Scan for the cell matching the given text and deliver its (X, Y) coordinate at center. 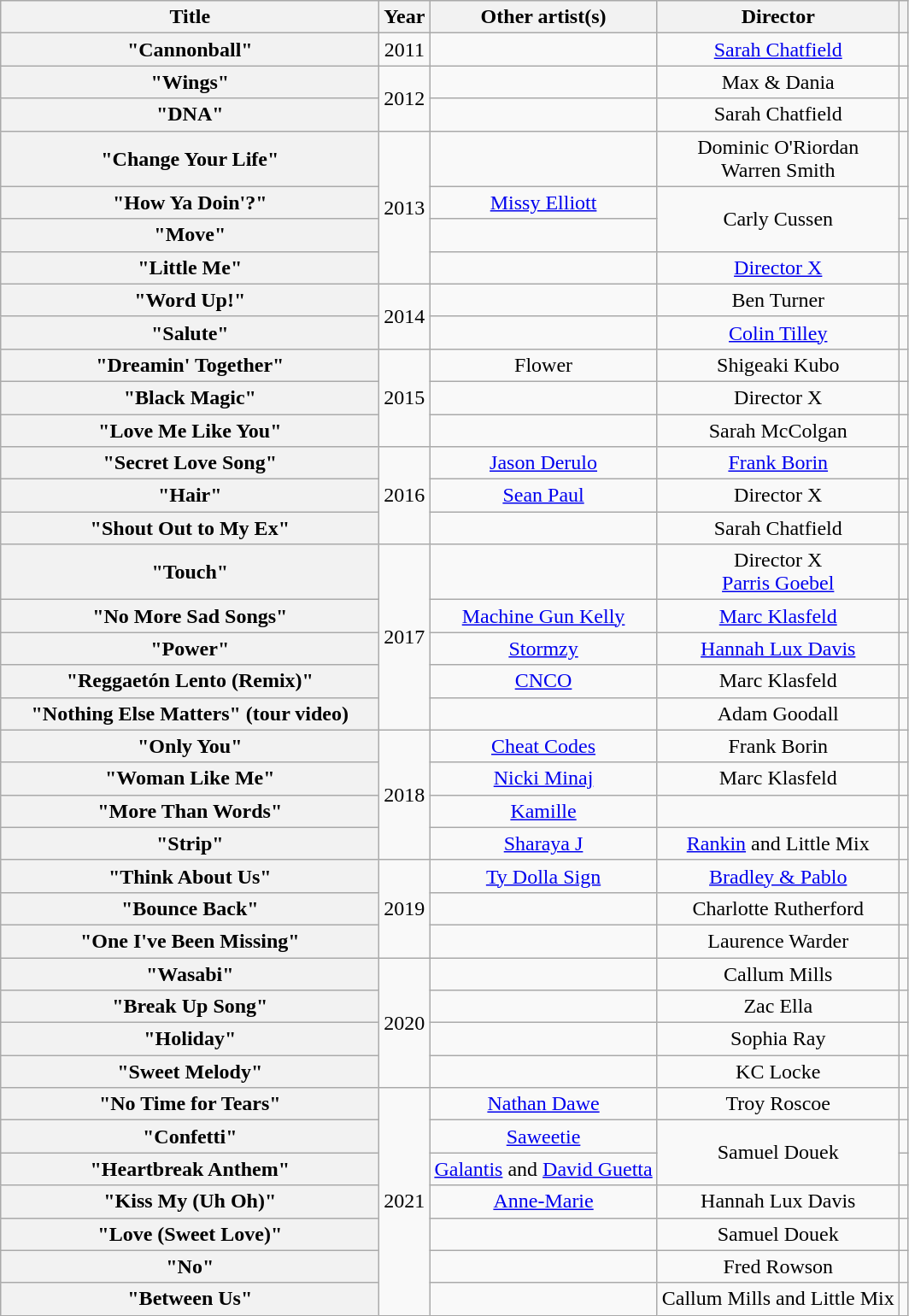
Troy Roscoe (777, 1104)
Stormzy (543, 649)
Charlotte Rutherford (777, 908)
"No Time for Tears" (190, 1104)
2011 (405, 50)
Machine Gun Kelly (543, 616)
"Reggaetón Lento (Remix)" (190, 681)
2015 (405, 397)
"Power" (190, 649)
Flower (543, 365)
"Sweet Melody" (190, 1072)
2013 (405, 207)
"Strip" (190, 843)
"Bounce Back" (190, 908)
"No More Sad Songs" (190, 616)
Cheat Codes (543, 746)
"Only You" (190, 746)
2014 (405, 316)
"One I've Been Missing" (190, 941)
"Woman Like Me" (190, 778)
Anne-Marie (543, 1201)
Director XParris Goebel (777, 573)
2012 (405, 98)
Zac Ella (777, 1007)
"DNA" (190, 115)
Sarah McColgan (777, 430)
2016 (405, 496)
Nicki Minaj (543, 778)
Saweetie (543, 1137)
Colin Tilley (777, 332)
"Hair" (190, 496)
"Shout Out to My Ex" (190, 528)
"Holiday" (190, 1039)
Bradley & Pablo (777, 876)
"Touch" (190, 573)
Callum Mills and Little Mix (777, 1299)
"Wings" (190, 82)
"Word Up!" (190, 300)
Adam Goodall (777, 714)
"More Than Words" (190, 811)
Missy Elliott (543, 203)
Laurence Warder (777, 941)
Sharaya J (543, 843)
2019 (405, 908)
CNCO (543, 681)
"Change Your Life" (190, 159)
"No" (190, 1266)
Ben Turner (777, 300)
"Black Magic" (190, 397)
Nathan Dawe (543, 1104)
"Wasabi" (190, 973)
Director (777, 17)
"Love (Sweet Love)" (190, 1234)
"Break Up Song" (190, 1007)
2018 (405, 795)
Jason Derulo (543, 463)
"Cannonball" (190, 50)
"Between Us" (190, 1299)
Max & Dania (777, 82)
Carly Cussen (777, 219)
Ty Dolla Sign (543, 876)
Sean Paul (543, 496)
Rankin and Little Mix (777, 843)
Galantis and David Guetta (543, 1169)
Other artist(s) (543, 17)
Callum Mills (777, 973)
KC Locke (777, 1072)
"Secret Love Song" (190, 463)
Title (190, 17)
"Dreamin' Together" (190, 365)
2017 (405, 637)
Fred Rowson (777, 1266)
Dominic O'RiordanWarren Smith (777, 159)
"Salute" (190, 332)
Sophia Ray (777, 1039)
2020 (405, 1022)
"How Ya Doin'?" (190, 203)
Kamille (543, 811)
2021 (405, 1201)
Shigeaki Kubo (777, 365)
Year (405, 17)
"Little Me" (190, 267)
"Kiss My (Uh Oh)" (190, 1201)
"Confetti" (190, 1137)
"Move" (190, 235)
"Nothing Else Matters" (tour video) (190, 714)
"Think About Us" (190, 876)
"Love Me Like You" (190, 430)
"Heartbreak Anthem" (190, 1169)
